Locate the cell with the specified text and output its (X, Y) center coordinate. 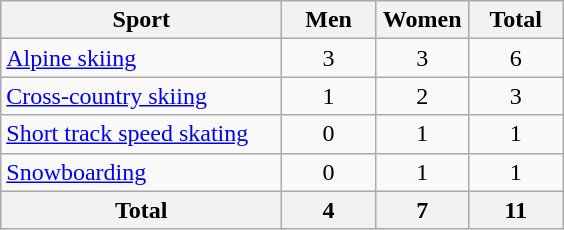
Men (329, 20)
2 (422, 96)
Sport (142, 20)
Snowboarding (142, 172)
11 (516, 210)
7 (422, 210)
Women (422, 20)
Short track speed skating (142, 134)
Cross-country skiing (142, 96)
6 (516, 58)
4 (329, 210)
Alpine skiing (142, 58)
